Extract the [x, y] coordinate from the center of the cell holding the provided text.  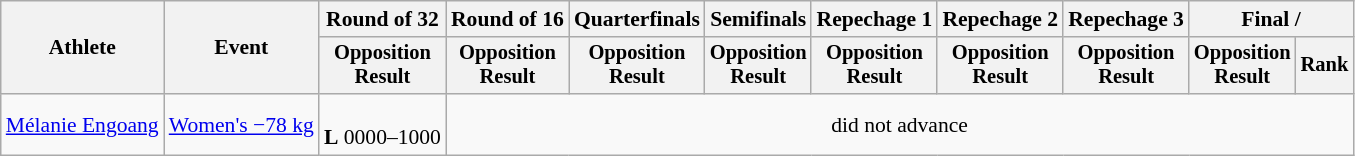
Semifinals [758, 19]
Quarterfinals [637, 19]
Repechage 1 [874, 19]
Event [242, 48]
did not advance [900, 124]
Repechage 3 [1126, 19]
L 0000–1000 [382, 124]
Athlete [82, 48]
Women's −78 kg [242, 124]
Repechage 2 [1000, 19]
Round of 32 [382, 19]
Mélanie Engoang [82, 124]
Round of 16 [508, 19]
Rank [1325, 66]
Final / [1271, 19]
